Capture the cell that displays the provided text and extract its [x, y] central coordinate. 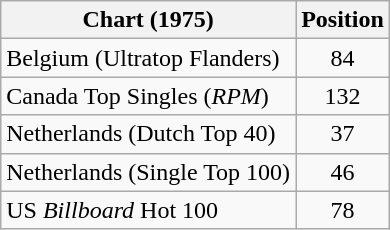
132 [343, 96]
Canada Top Singles (RPM) [148, 96]
78 [343, 210]
46 [343, 172]
Netherlands (Single Top 100) [148, 172]
Chart (1975) [148, 20]
Position [343, 20]
Belgium (Ultratop Flanders) [148, 58]
Netherlands (Dutch Top 40) [148, 134]
US Billboard Hot 100 [148, 210]
84 [343, 58]
37 [343, 134]
